Detect which cell encompasses the target text, then output its [X, Y] center coordinate. 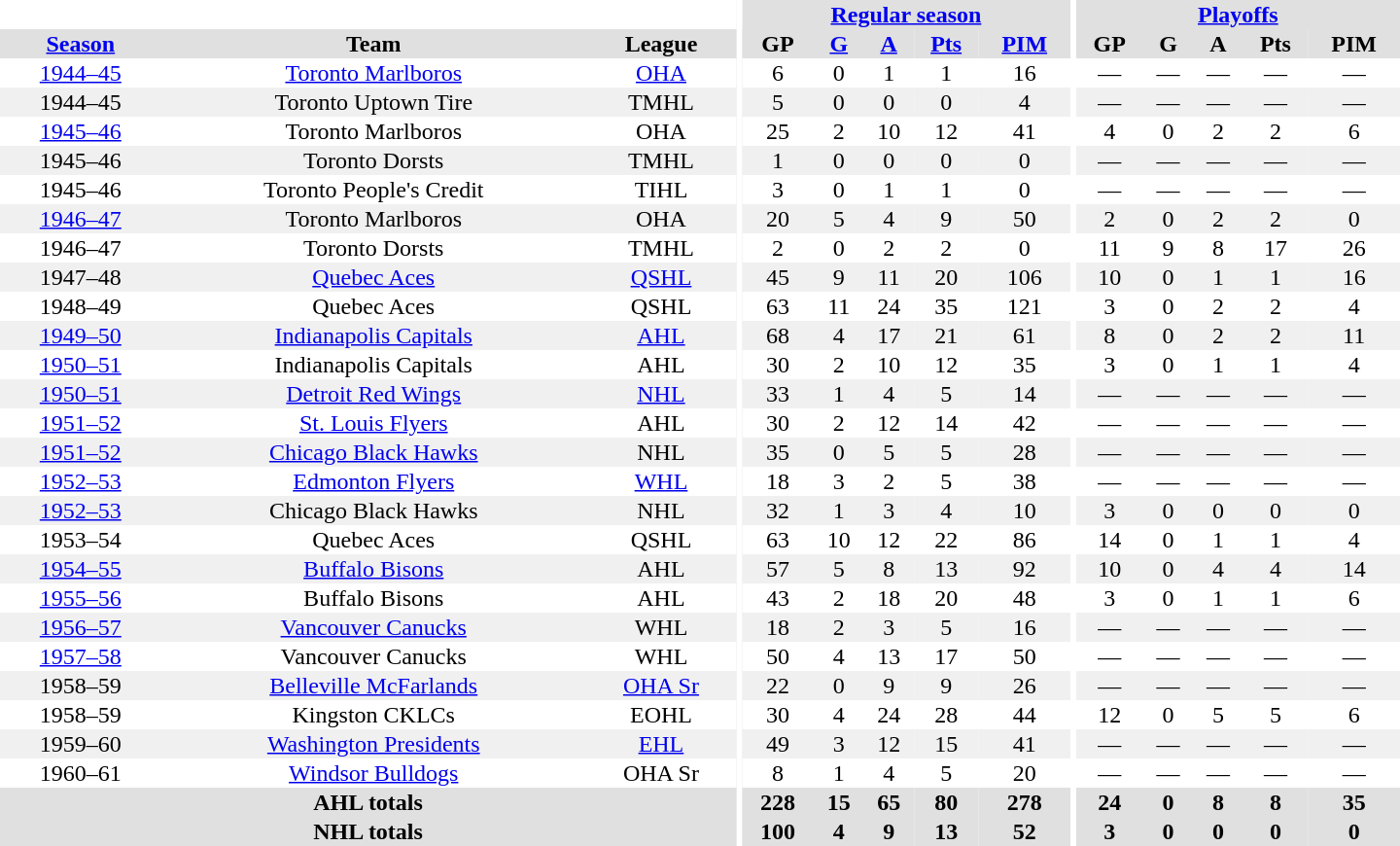
TIHL [661, 190]
57 [778, 569]
1960–61 [81, 773]
42 [1025, 423]
AHL totals [367, 802]
EHL [661, 744]
Windsor Bulldogs [373, 773]
1953–54 [81, 540]
EOHL [661, 715]
1956–57 [81, 627]
League [661, 44]
86 [1025, 540]
121 [1025, 306]
1959–60 [81, 744]
21 [947, 335]
80 [947, 802]
1954–55 [81, 569]
St. Louis Flyers [373, 423]
Belleville McFarlands [373, 686]
1955–56 [81, 598]
45 [778, 277]
65 [889, 802]
Washington Presidents [373, 744]
38 [1025, 481]
Season [81, 44]
25 [778, 131]
68 [778, 335]
1947–48 [81, 277]
49 [778, 744]
61 [1025, 335]
44 [1025, 715]
1948–49 [81, 306]
1949–50 [81, 335]
228 [778, 802]
Toronto People's Credit [373, 190]
48 [1025, 598]
Playoffs [1239, 15]
33 [778, 394]
Toronto Uptown Tire [373, 102]
NHL totals [367, 831]
Team [373, 44]
106 [1025, 277]
92 [1025, 569]
32 [778, 511]
Regular season [906, 15]
278 [1025, 802]
52 [1025, 831]
1957–58 [81, 656]
43 [778, 598]
Kingston CKLCs [373, 715]
Detroit Red Wings [373, 394]
100 [778, 831]
Edmonton Flyers [373, 481]
